For the text-containing cell, return its midpoint in (X, Y) coordinate format. 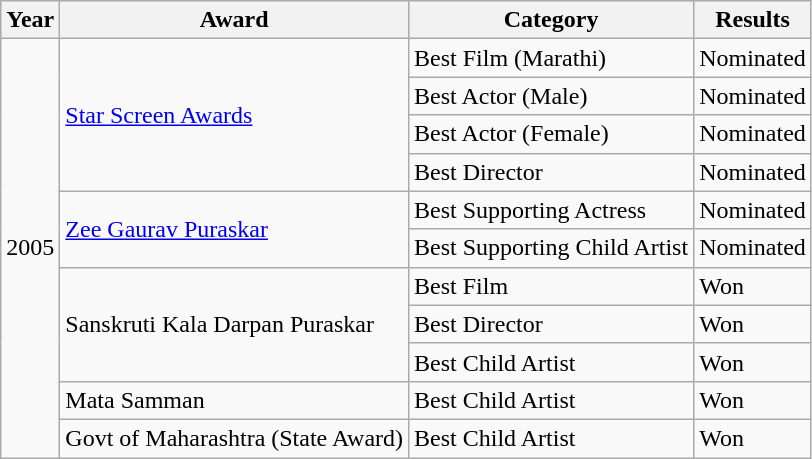
2005 (30, 248)
Mata Samman (234, 400)
Category (552, 20)
Best Actor (Female) (552, 134)
Best Supporting Child Artist (552, 248)
Best Actor (Male) (552, 96)
Best Film (Marathi) (552, 58)
Govt of Maharashtra (State Award) (234, 438)
Zee Gaurav Puraskar (234, 229)
Best Supporting Actress (552, 210)
Sanskruti Kala Darpan Puraskar (234, 324)
Award (234, 20)
Results (753, 20)
Star Screen Awards (234, 115)
Best Film (552, 286)
Year (30, 20)
